Extract the (X, Y) coordinate from the center of the cell holding the provided text.  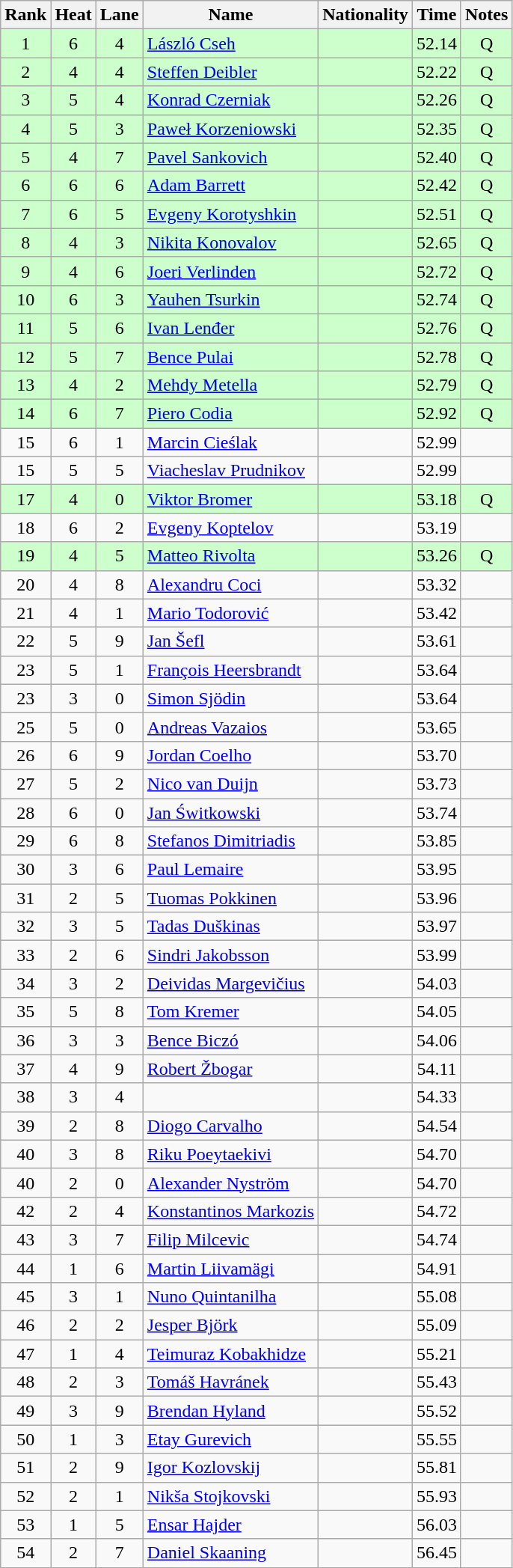
Konrad Czerniak (230, 100)
Brendan Hyland (230, 1411)
22 (25, 641)
László Cseh (230, 43)
Time (437, 15)
54.05 (437, 1012)
52.65 (437, 242)
Rank (25, 15)
19 (25, 556)
Nuno Quintanilha (230, 1297)
Bence Biczó (230, 1040)
53.42 (437, 613)
54.91 (437, 1269)
52.51 (437, 214)
Stefanos Dimitriadis (230, 841)
Riku Poeytaekivi (230, 1154)
52.79 (437, 385)
Tom Kremer (230, 1012)
53.95 (437, 870)
56.45 (437, 1553)
43 (25, 1239)
27 (25, 784)
37 (25, 1069)
35 (25, 1012)
53 (25, 1525)
53.26 (437, 556)
33 (25, 955)
46 (25, 1326)
Heat (73, 15)
20 (25, 585)
52.14 (437, 43)
25 (25, 727)
52.72 (437, 271)
Mehdy Metella (230, 385)
44 (25, 1269)
53.65 (437, 727)
12 (25, 357)
Pavel Sankovich (230, 157)
Sindri Jakobsson (230, 955)
Bence Pulai (230, 357)
Ivan Lenđer (230, 328)
Simon Sjödin (230, 698)
Evgeny Koptelov (230, 528)
49 (25, 1411)
Joeri Verlinden (230, 271)
Deividas Margevičius (230, 983)
53.97 (437, 927)
Tuomas Pokkinen (230, 898)
Steffen Deibler (230, 72)
Nikita Konovalov (230, 242)
Diogo Carvalho (230, 1126)
52.76 (437, 328)
53.73 (437, 784)
17 (25, 499)
18 (25, 528)
36 (25, 1040)
Paul Lemaire (230, 870)
52.35 (437, 129)
52.40 (437, 157)
52.74 (437, 299)
Alexander Nyström (230, 1183)
Nikša Stojkovski (230, 1496)
Ensar Hajder (230, 1525)
55.21 (437, 1354)
38 (25, 1097)
Filip Milcevic (230, 1239)
55.52 (437, 1411)
Jan Šefl (230, 641)
Martin Liivamägi (230, 1269)
31 (25, 898)
54.33 (437, 1097)
54.03 (437, 983)
28 (25, 812)
François Heersbrandt (230, 670)
32 (25, 927)
54.06 (437, 1040)
51 (25, 1468)
Matteo Rivolta (230, 556)
54 (25, 1553)
14 (25, 414)
48 (25, 1382)
Lane (120, 15)
55.55 (437, 1439)
Daniel Skaaning (230, 1553)
52.26 (437, 100)
39 (25, 1126)
52 (25, 1496)
55.08 (437, 1297)
53.32 (437, 585)
55.93 (437, 1496)
53.70 (437, 755)
29 (25, 841)
Yauhen Tsurkin (230, 299)
53.61 (437, 641)
54.11 (437, 1069)
56.03 (437, 1525)
Nationality (366, 15)
13 (25, 385)
Marcin Cieślak (230, 442)
26 (25, 755)
Name (230, 15)
Jan Świtkowski (230, 812)
Piero Codia (230, 414)
52.22 (437, 72)
52.92 (437, 414)
45 (25, 1297)
47 (25, 1354)
55.09 (437, 1326)
Teimuraz Kobakhidze (230, 1354)
55.81 (437, 1468)
Konstantinos Markozis (230, 1211)
52.78 (437, 357)
Paweł Korzeniowski (230, 129)
53.99 (437, 955)
Adam Barrett (230, 186)
34 (25, 983)
53.85 (437, 841)
Tadas Duškinas (230, 927)
Notes (486, 15)
Evgeny Korotyshkin (230, 214)
54.72 (437, 1211)
Viktor Bromer (230, 499)
Andreas Vazaios (230, 727)
42 (25, 1211)
Etay Gurevich (230, 1439)
Alexandru Coci (230, 585)
Nico van Duijn (230, 784)
50 (25, 1439)
30 (25, 870)
54.54 (437, 1126)
53.96 (437, 898)
55.43 (437, 1382)
53.18 (437, 499)
Tomáš Havránek (230, 1382)
Jesper Björk (230, 1326)
Mario Todorović (230, 613)
53.19 (437, 528)
11 (25, 328)
53.74 (437, 812)
Robert Žbogar (230, 1069)
21 (25, 613)
Igor Kozlovskij (230, 1468)
10 (25, 299)
54.74 (437, 1239)
Jordan Coelho (230, 755)
Viacheslav Prudnikov (230, 471)
52.42 (437, 186)
